Provide the (x, y) coordinate of the cell's center where the given text is located.  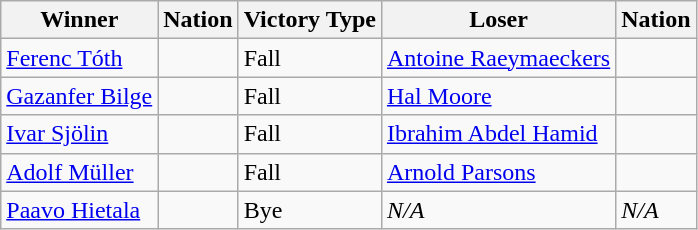
Loser (498, 20)
Arnold Parsons (498, 172)
Winner (80, 20)
Antoine Raeymaeckers (498, 58)
Victory Type (310, 20)
Paavo Hietala (80, 210)
Ferenc Tóth (80, 58)
Hal Moore (498, 96)
Ibrahim Abdel Hamid (498, 134)
Bye (310, 210)
Adolf Müller (80, 172)
Ivar Sjölin (80, 134)
Gazanfer Bilge (80, 96)
